Scan for the cell matching the given text and deliver its (X, Y) coordinate at center. 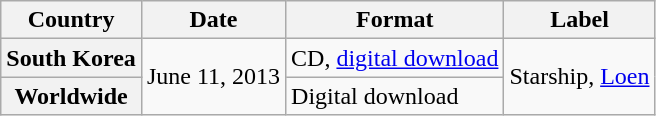
Date (213, 20)
Digital download (395, 96)
Format (395, 20)
Worldwide (72, 96)
Starship, Loen (580, 77)
Country (72, 20)
June 11, 2013 (213, 77)
CD, digital download (395, 58)
Label (580, 20)
South Korea (72, 58)
